Find where the given text appears and provide that cell's center as [x, y] coordinate. 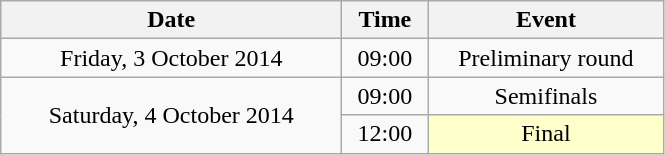
Final [546, 134]
Date [172, 20]
Preliminary round [546, 58]
Time [385, 20]
Saturday, 4 October 2014 [172, 115]
Friday, 3 October 2014 [172, 58]
Semifinals [546, 96]
12:00 [385, 134]
Event [546, 20]
